For the text-containing cell, return its midpoint in (X, Y) coordinate format. 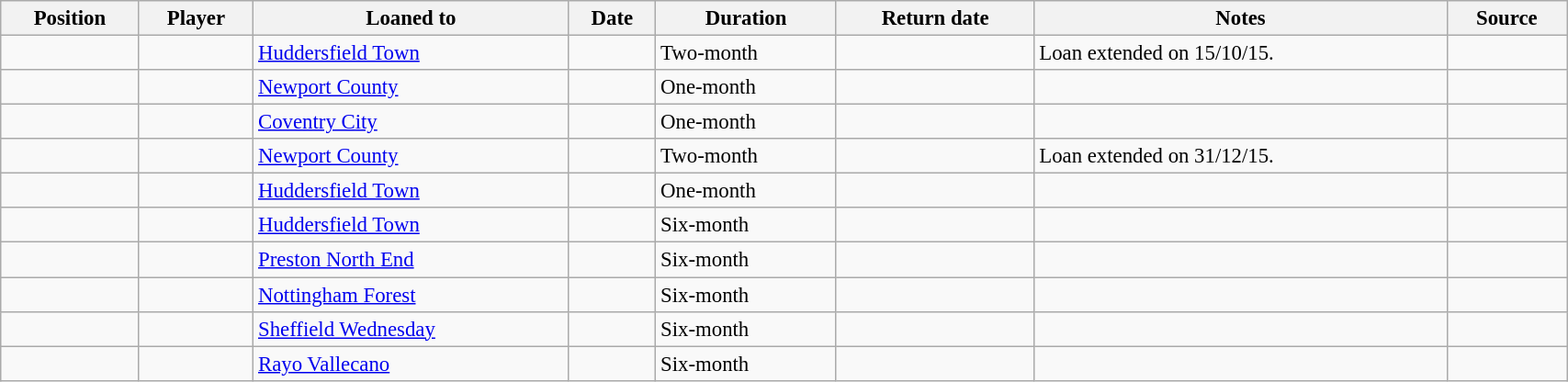
Rayo Vallecano (412, 364)
Coventry City (412, 122)
Preston North End (412, 260)
Return date (935, 18)
Loan extended on 15/10/15. (1240, 53)
Position (70, 18)
Notes (1240, 18)
Player (197, 18)
Loaned to (412, 18)
Loan extended on 31/12/15. (1240, 156)
Nottingham Forest (412, 295)
Sheffield Wednesday (412, 329)
Duration (746, 18)
Source (1506, 18)
Date (612, 18)
